Identify which cell holds the provided text, then report its (x, y) central coordinate. 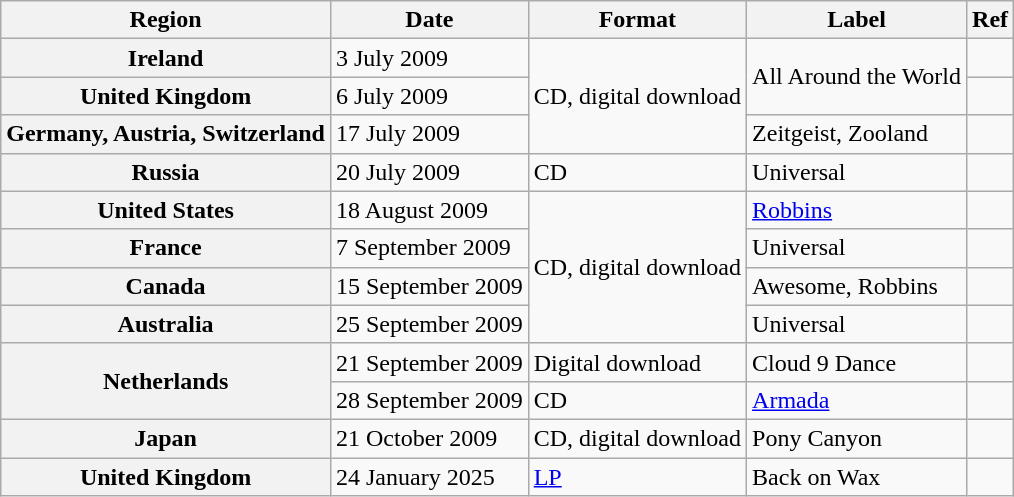
Label (857, 20)
Japan (166, 438)
United States (166, 210)
Netherlands (166, 381)
Pony Canyon (857, 438)
7 September 2009 (429, 248)
Date (429, 20)
Region (166, 20)
Digital download (637, 362)
Germany, Austria, Switzerland (166, 134)
28 September 2009 (429, 400)
Australia (166, 324)
24 January 2025 (429, 477)
Ref (990, 20)
6 July 2009 (429, 96)
18 August 2009 (429, 210)
17 July 2009 (429, 134)
Cloud 9 Dance (857, 362)
All Around the World (857, 77)
Canada (166, 286)
Zeitgeist, Zooland (857, 134)
25 September 2009 (429, 324)
Back on Wax (857, 477)
3 July 2009 (429, 58)
Armada (857, 400)
Format (637, 20)
Ireland (166, 58)
LP (637, 477)
21 September 2009 (429, 362)
Awesome, Robbins (857, 286)
20 July 2009 (429, 172)
15 September 2009 (429, 286)
21 October 2009 (429, 438)
Robbins (857, 210)
France (166, 248)
Russia (166, 172)
